Provide the [x, y] coordinate of the cell's center where the given text is located.  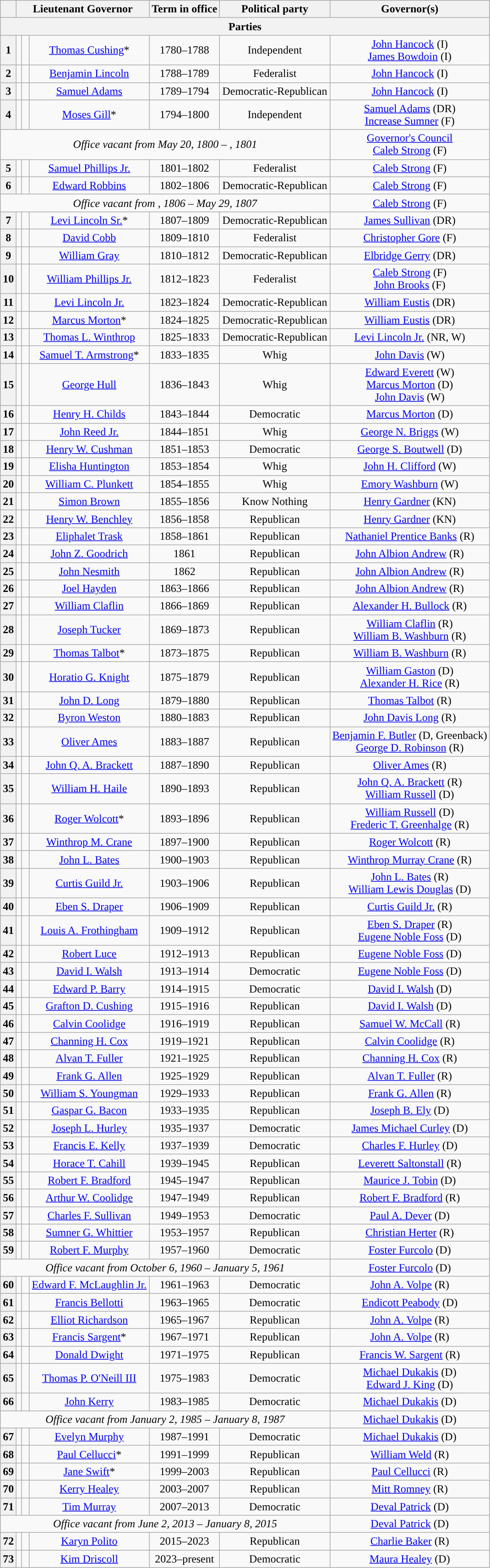
48 [8, 1058]
13 [8, 337]
George Hull [89, 385]
Joseph L. Hurley [89, 1128]
William Gaston (D)Alexander H. Rice (R) [409, 677]
William Gray [89, 255]
1945–1947 [185, 1180]
Samuel Adams (DR)Increase Sumner (F) [409, 114]
1833–1835 [185, 355]
Frank G. Allen (R) [409, 1093]
1823–1824 [185, 303]
59 [8, 1250]
55 [8, 1180]
61 [8, 1302]
10 [8, 279]
George S. Boutwell (D) [409, 449]
28 [8, 630]
John Q. A. Brackett (R)William Russell (D) [409, 788]
1809–1810 [185, 238]
Curtis Guild Jr. [89, 883]
62 [8, 1320]
John Reed Jr. [89, 432]
Benjamin Lincoln [89, 74]
Byron Weston [89, 718]
Alexander H. Bullock (R) [409, 606]
John L. Bates (R)William Lewis Douglas (D) [409, 883]
37 [8, 842]
William Phillips Jr. [89, 279]
67 [8, 1437]
John D. Long [89, 700]
1919–1921 [185, 1041]
Winthrop Murray Crane (R) [409, 859]
1971–1975 [185, 1355]
Joel Hayden [89, 589]
John Hancock (I)James Bowdoin (I) [409, 50]
Elisha Huntington [89, 467]
1880–1883 [185, 718]
1854–1855 [185, 484]
Christopher Gore (F) [409, 238]
Christian Herter (R) [409, 1233]
Robert F. Bradford [89, 1180]
Michael Dukakis (D)Edward J. King (D) [409, 1378]
Lieutenant Governor [83, 9]
Marcus Morton (D) [409, 414]
Channing H. Cox (R) [409, 1058]
Thomas Cushing* [89, 50]
1957–1960 [185, 1250]
Arthur W. Coolidge [89, 1198]
33 [8, 742]
11 [8, 303]
David Cobb [89, 238]
Joseph B. Ely (D) [409, 1111]
1987–1991 [185, 1437]
1802–1806 [185, 185]
1890–1893 [185, 788]
Political party [275, 9]
60 [8, 1285]
Oliver Ames (R) [409, 765]
George N. Briggs (W) [409, 432]
William B. Washburn (R) [409, 653]
1963–1965 [185, 1302]
34 [8, 765]
Jane Swift* [89, 1471]
1801–1802 [185, 168]
Moses Gill* [89, 114]
Simon Brown [89, 501]
66 [8, 1402]
Marcus Morton* [89, 320]
1794–1800 [185, 114]
William Weld (R) [409, 1454]
1780–1788 [185, 50]
19 [8, 467]
Elbridge Gerry (DR) [409, 255]
William Claflin [89, 606]
Thomas Talbot* [89, 653]
52 [8, 1128]
1991–1999 [185, 1454]
Eben S. Draper [89, 906]
1824–1825 [185, 320]
John Kerry [89, 1402]
43 [8, 971]
1903–1906 [185, 883]
8 [8, 238]
17 [8, 432]
Levi Lincoln Sr.* [89, 220]
John L. Bates [89, 859]
Francis W. Sargent (R) [409, 1355]
Roger Wolcott (R) [409, 842]
1862 [185, 571]
Office vacant from May 20, 1800 – , 1801 [165, 145]
30 [8, 677]
Governor's CouncilCaleb Strong (F) [409, 145]
31 [8, 700]
21 [8, 501]
1883–1887 [185, 742]
Oliver Ames [89, 742]
Eliphalet Trask [89, 536]
Mitt Romney (R) [409, 1489]
Parties [245, 27]
1933–1935 [185, 1111]
1897–1900 [185, 842]
Caleb Strong (F)John Brooks (F) [409, 279]
25 [8, 571]
32 [8, 718]
Joseph Tucker [89, 630]
20 [8, 484]
Edward F. McLaughlin Jr. [89, 1285]
Office vacant from October 6, 1960 – January 5, 1961 [165, 1268]
Governor(s) [409, 9]
William C. Plunkett [89, 484]
2003–2007 [185, 1489]
1961–1963 [185, 1285]
Francis Sargent* [89, 1337]
1869–1873 [185, 630]
David I. Walsh [89, 971]
1939–1945 [185, 1163]
1983–1985 [185, 1402]
Benjamin F. Butler (D, Greenback)George D. Robinson (R) [409, 742]
1844–1851 [185, 432]
1887–1890 [185, 765]
Horace T. Cahill [89, 1163]
23 [8, 536]
36 [8, 819]
Samuel Adams [89, 91]
1861 [185, 553]
1788–1789 [185, 74]
Charles F. Sullivan [89, 1215]
12 [8, 320]
44 [8, 989]
Emory Washburn (W) [409, 484]
William S. Youngman [89, 1093]
Levi Lincoln Jr. [89, 303]
26 [8, 589]
24 [8, 553]
50 [8, 1093]
1 [8, 50]
1975–1983 [185, 1378]
1855–1856 [185, 501]
William Claflin (R)William B. Washburn (R) [409, 630]
51 [8, 1111]
Louis A. Frothingham [89, 930]
Edward Robbins [89, 185]
Eben S. Draper (R)Eugene Noble Foss (D) [409, 930]
Samuel W. McCall (R) [409, 1024]
1953–1957 [185, 1233]
1929–1933 [185, 1093]
1863–1866 [185, 589]
John Davis Long (R) [409, 718]
Calvin Coolidge (R) [409, 1041]
Edward P. Barry [89, 989]
38 [8, 859]
Know Nothing [275, 501]
1912–1913 [185, 954]
Leverett Saltonstall (R) [409, 1163]
1843–1844 [185, 414]
1999–2003 [185, 1471]
1858–1861 [185, 536]
6 [8, 185]
Karyn Polito [89, 1541]
2007–2013 [185, 1507]
Charles F. Hurley (D) [409, 1145]
45 [8, 1006]
Term in office [185, 9]
Paul A. Dever (D) [409, 1215]
John Z. Goodrich [89, 553]
Gaspar G. Bacon [89, 1111]
Calvin Coolidge [89, 1024]
54 [8, 1163]
James Sullivan (DR) [409, 220]
1913–1914 [185, 971]
29 [8, 653]
Sumner G. Whittier [89, 1233]
Grafton D. Cushing [89, 1006]
Frank G. Allen [89, 1076]
1810–1812 [185, 255]
1879–1880 [185, 700]
64 [8, 1355]
Alvan T. Fuller (R) [409, 1076]
1914–1915 [185, 989]
18 [8, 449]
1921–1925 [185, 1058]
15 [8, 385]
27 [8, 606]
68 [8, 1454]
1789–1794 [185, 91]
53 [8, 1145]
Alvan T. Fuller [89, 1058]
Channing H. Cox [89, 1041]
57 [8, 1215]
1949–1953 [185, 1215]
1967–1971 [185, 1337]
Robert F. Bradford (R) [409, 1198]
Edward Everett (W)Marcus Morton (D)John Davis (W) [409, 385]
47 [8, 1041]
65 [8, 1378]
Nathaniel Prentice Banks (R) [409, 536]
John Davis (W) [409, 355]
22 [8, 519]
Francis E. Kelly [89, 1145]
5 [8, 168]
Levi Lincoln Jr. (NR, W) [409, 337]
Office vacant from June 2, 2013 – January 8, 2015 [165, 1524]
2 [8, 74]
1937–1939 [185, 1145]
4 [8, 114]
35 [8, 788]
Paul Cellucci* [89, 1454]
16 [8, 414]
John Q. A. Brackett [89, 765]
Francis Bellotti [89, 1302]
1807–1809 [185, 220]
58 [8, 1233]
1916–1919 [185, 1024]
1947–1949 [185, 1198]
Henry H. Childs [89, 414]
Robert Luce [89, 954]
Elliot Richardson [89, 1320]
1875–1879 [185, 677]
1866–1869 [185, 606]
Roger Wolcott* [89, 819]
Maura Healey (D) [409, 1559]
73 [8, 1559]
1915–1916 [185, 1006]
Kerry Healey [89, 1489]
1909–1912 [185, 930]
1812–1823 [185, 279]
Winthrop M. Crane [89, 842]
Charlie Baker (R) [409, 1541]
1836–1843 [185, 385]
1935–1937 [185, 1128]
Robert F. Murphy [89, 1250]
72 [8, 1541]
63 [8, 1337]
Donald Dwight [89, 1355]
1893–1896 [185, 819]
2015–2023 [185, 1541]
Kim Driscoll [89, 1559]
William H. Haile [89, 788]
1851–1853 [185, 449]
Tim Murray [89, 1507]
2023–present [185, 1559]
71 [8, 1507]
9 [8, 255]
James Michael Curley (D) [409, 1128]
1900–1903 [185, 859]
46 [8, 1024]
John H. Clifford (W) [409, 467]
Samuel T. Armstrong* [89, 355]
1856–1858 [185, 519]
7 [8, 220]
Henry W. Cushman [89, 449]
69 [8, 1471]
40 [8, 906]
56 [8, 1198]
Maurice J. Tobin (D) [409, 1180]
Curtis Guild Jr. (R) [409, 906]
1825–1833 [185, 337]
70 [8, 1489]
14 [8, 355]
1925–1929 [185, 1076]
Samuel Phillips Jr. [89, 168]
Thomas P. O'Neill III [89, 1378]
Thomas L. Winthrop [89, 337]
1965–1967 [185, 1320]
39 [8, 883]
John Nesmith [89, 571]
42 [8, 954]
Thomas Talbot (R) [409, 700]
49 [8, 1076]
Endicott Peabody (D) [409, 1302]
3 [8, 91]
Office vacant from January 2, 1985 – January 8, 1987 [165, 1419]
41 [8, 930]
Henry W. Benchley [89, 519]
1853–1854 [185, 467]
Horatio G. Knight [89, 677]
Evelyn Murphy [89, 1437]
Paul Cellucci (R) [409, 1471]
1906–1909 [185, 906]
1873–1875 [185, 653]
William Russell (D)Frederic T. Greenhalge (R) [409, 819]
Office vacant from , 1806 – May 29, 1807 [165, 203]
